For the text-containing cell, return its midpoint in (x, y) coordinate format. 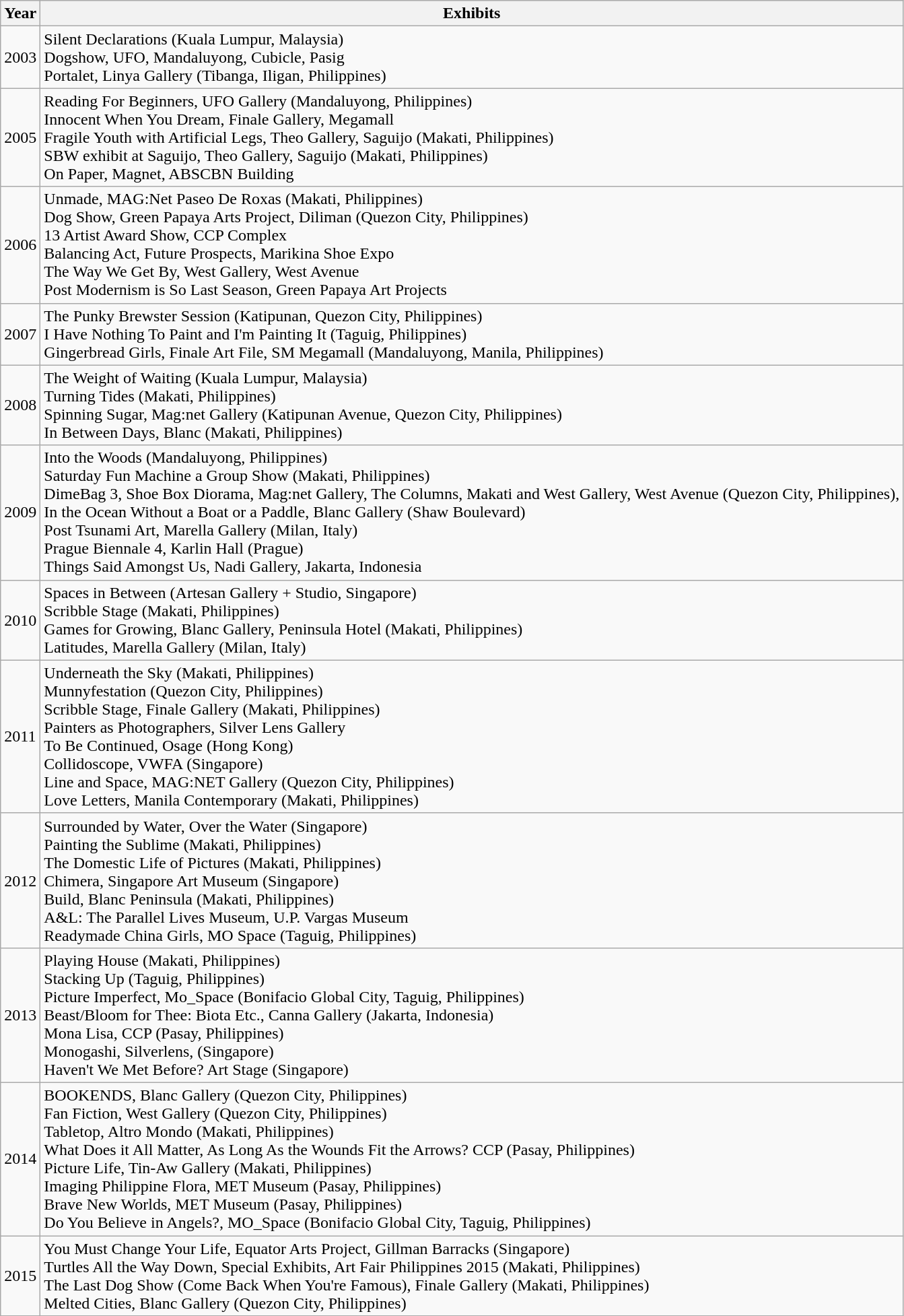
Year (20, 13)
2009 (20, 513)
2003 (20, 57)
2011 (20, 737)
2013 (20, 1015)
2015 (20, 1276)
Silent Declarations (Kuala Lumpur, Malaysia)Dogshow, UFO, Mandaluyong, Cubicle, PasigPortalet, Linya Gallery (Tibanga, Iligan, Philippines) (472, 57)
2006 (20, 245)
2005 (20, 137)
Exhibits (472, 13)
2014 (20, 1158)
2010 (20, 620)
2008 (20, 405)
2007 (20, 334)
2012 (20, 880)
